Locate the cell with the specified text and output its [X, Y] center coordinate. 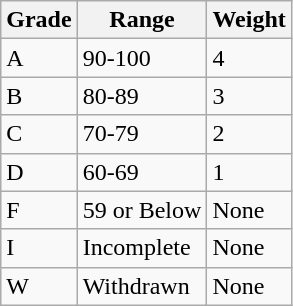
Incomplete [142, 248]
4 [249, 58]
70-79 [142, 134]
Range [142, 20]
Weight [249, 20]
60-69 [142, 172]
F [39, 210]
C [39, 134]
B [39, 96]
59 or Below [142, 210]
Withdrawn [142, 286]
I [39, 248]
Grade [39, 20]
D [39, 172]
A [39, 58]
3 [249, 96]
80-89 [142, 96]
1 [249, 172]
W [39, 286]
2 [249, 134]
90-100 [142, 58]
